Find where the given text appears and provide that cell's center as [X, Y] coordinate. 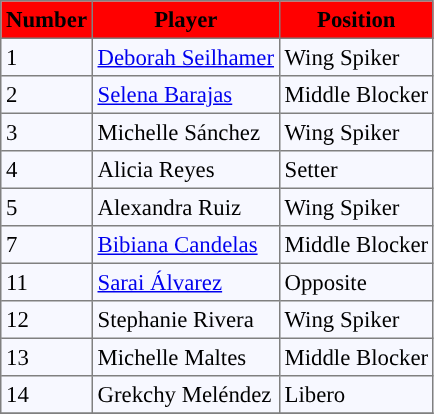
Alicia Reyes [186, 170]
Player [186, 20]
Bibiana Candelas [186, 245]
13 [47, 357]
Selena Barajas [186, 95]
Libero [356, 395]
3 [47, 132]
Michelle Sánchez [186, 132]
Position [356, 20]
Alexandra Ruiz [186, 207]
2 [47, 95]
Sarai Álvarez [186, 282]
Setter [356, 170]
12 [47, 320]
Deborah Seilhamer [186, 57]
Grekchy Meléndez [186, 395]
1 [47, 57]
5 [47, 207]
4 [47, 170]
Number [47, 20]
7 [47, 245]
Michelle Maltes [186, 357]
Opposite [356, 282]
14 [47, 395]
Stephanie Rivera [186, 320]
11 [47, 282]
